Return (x, y) of the center of cell containing provided text 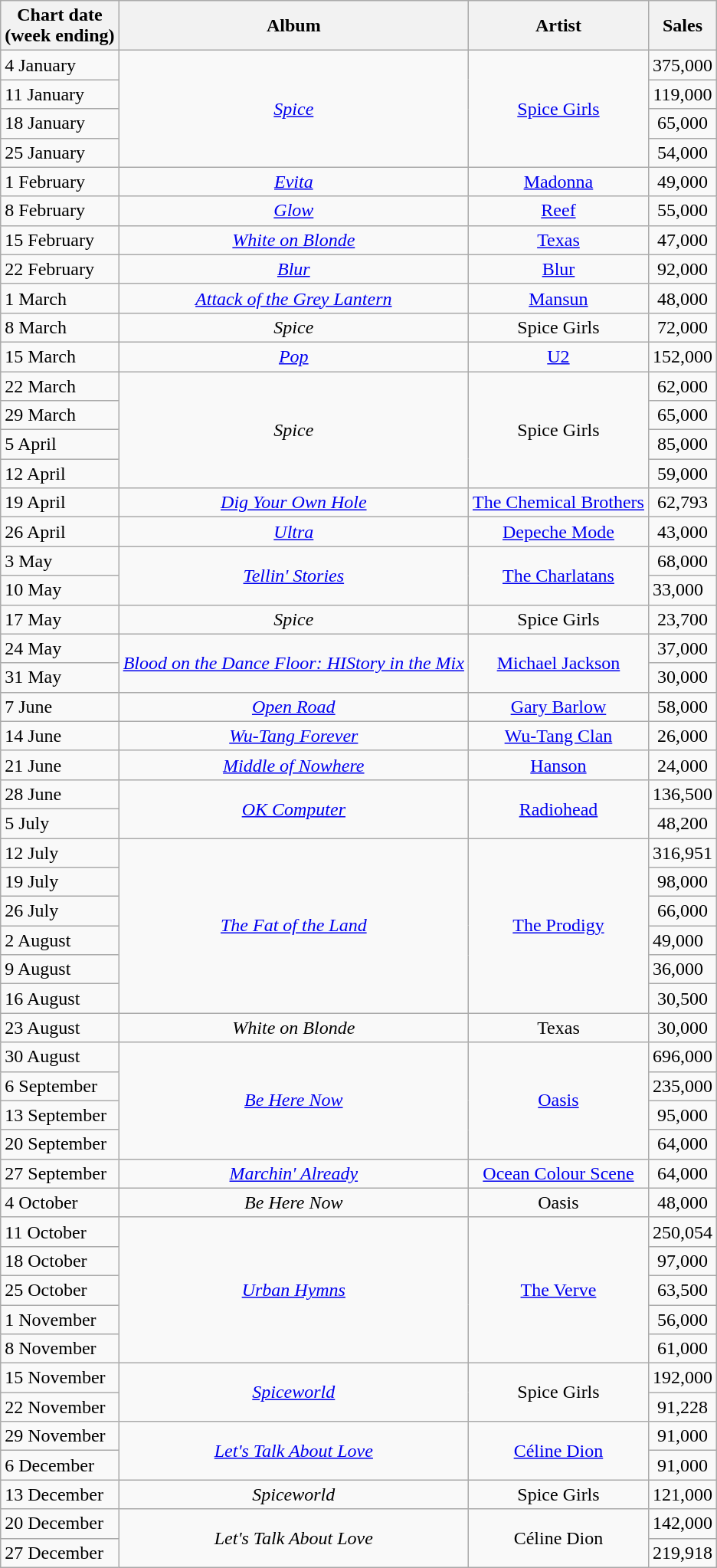
20 September (60, 1144)
12 April (60, 474)
15 November (60, 1378)
Hanson (558, 765)
Urban Hymns (293, 1290)
59,000 (682, 474)
Michael Jackson (558, 663)
8 February (60, 211)
92,000 (682, 269)
235,000 (682, 1086)
98,000 (682, 882)
4 January (60, 65)
Chart date(week ending) (60, 26)
20 December (60, 1524)
91,228 (682, 1407)
16 August (60, 999)
24,000 (682, 765)
Pop (293, 356)
25 October (60, 1290)
192,000 (682, 1378)
Wu-Tang Forever (293, 736)
95,000 (682, 1115)
19 July (60, 882)
6 September (60, 1086)
21 June (60, 765)
Marchin' Already (293, 1173)
3 May (60, 561)
22 February (60, 269)
Madonna (558, 182)
The Fat of the Land (293, 926)
26 July (60, 911)
Wu-Tang Clan (558, 736)
The Charlatans (558, 576)
5 July (60, 823)
14 June (60, 736)
OK Computer (293, 809)
18 October (60, 1261)
8 March (60, 327)
Evita (293, 182)
1 November (60, 1319)
Attack of the Grey Lantern (293, 298)
85,000 (682, 444)
43,000 (682, 532)
22 November (60, 1407)
30 August (60, 1057)
U2 (558, 356)
136,500 (682, 794)
48,200 (682, 823)
Artist (558, 26)
13 September (60, 1115)
97,000 (682, 1261)
24 May (60, 648)
The Verve (558, 1290)
1 February (60, 182)
Radiohead (558, 809)
9 August (60, 969)
Mansun (558, 298)
31 May (60, 677)
4 October (60, 1202)
1 March (60, 298)
6 December (60, 1465)
Gary Barlow (558, 707)
63,500 (682, 1290)
55,000 (682, 211)
10 May (60, 590)
62,793 (682, 503)
Ultra (293, 532)
Depeche Mode (558, 532)
Dig Your Own Hole (293, 503)
Open Road (293, 707)
Reef (558, 211)
316,951 (682, 853)
54,000 (682, 153)
The Prodigy (558, 926)
22 March (60, 385)
Blood on the Dance Floor: HIStory in the Mix (293, 663)
68,000 (682, 561)
142,000 (682, 1524)
119,000 (682, 94)
13 December (60, 1494)
17 May (60, 619)
8 November (60, 1349)
15 February (60, 240)
Ocean Colour Scene (558, 1173)
28 June (60, 794)
23 August (60, 1028)
62,000 (682, 385)
121,000 (682, 1494)
2 August (60, 940)
23,700 (682, 619)
11 October (60, 1232)
The Chemical Brothers (558, 503)
25 January (60, 153)
Glow (293, 211)
56,000 (682, 1319)
36,000 (682, 969)
66,000 (682, 911)
12 July (60, 853)
37,000 (682, 648)
696,000 (682, 1057)
58,000 (682, 707)
29 March (60, 415)
19 April (60, 503)
Tellin' Stories (293, 576)
18 January (60, 123)
26 April (60, 532)
250,054 (682, 1232)
72,000 (682, 327)
61,000 (682, 1349)
30,500 (682, 999)
27 December (60, 1553)
Album (293, 26)
26,000 (682, 736)
375,000 (682, 65)
15 March (60, 356)
Sales (682, 26)
33,000 (682, 590)
7 June (60, 707)
5 April (60, 444)
29 November (60, 1436)
47,000 (682, 240)
11 January (60, 94)
27 September (60, 1173)
Middle of Nowhere (293, 765)
152,000 (682, 356)
219,918 (682, 1553)
